Return the (x, y) coordinate for the center point of the cell that contains the specified text.  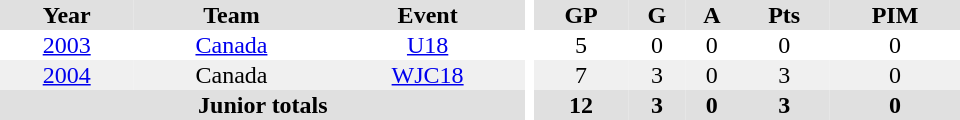
PIM (895, 15)
Year (66, 15)
12 (582, 105)
GP (582, 15)
Event (428, 15)
Team (231, 15)
G (658, 15)
U18 (428, 45)
WJC18 (428, 75)
Junior totals (263, 105)
A (712, 15)
5 (582, 45)
7 (582, 75)
Pts (784, 15)
2003 (66, 45)
2004 (66, 75)
